Provide the (X, Y) coordinate of the cell's center where the given text is located.  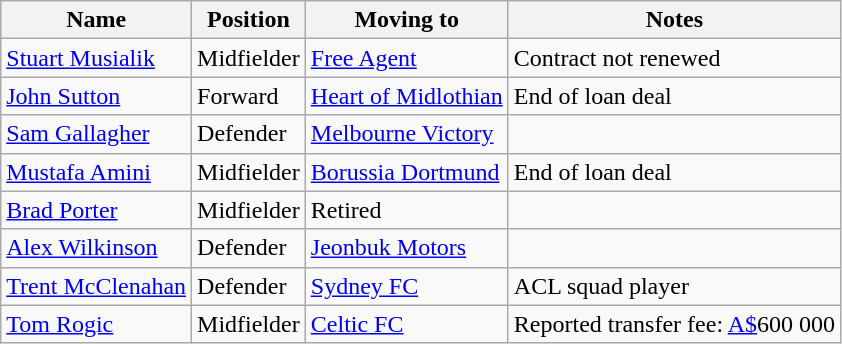
Celtic FC (406, 324)
ACL squad player (674, 286)
Stuart Musialik (96, 58)
Brad Porter (96, 210)
Notes (674, 20)
Forward (249, 96)
Tom Rogic (96, 324)
Alex Wilkinson (96, 248)
Sydney FC (406, 286)
Retired (406, 210)
Melbourne Victory (406, 134)
Mustafa Amini (96, 172)
Name (96, 20)
Sam Gallagher (96, 134)
John Sutton (96, 96)
Heart of Midlothian (406, 96)
Borussia Dortmund (406, 172)
Contract not renewed (674, 58)
Position (249, 20)
Jeonbuk Motors (406, 248)
Trent McClenahan (96, 286)
Reported transfer fee: A$600 000 (674, 324)
Free Agent (406, 58)
Moving to (406, 20)
